Detect which cell encompasses the target text, then output its (x, y) center coordinate. 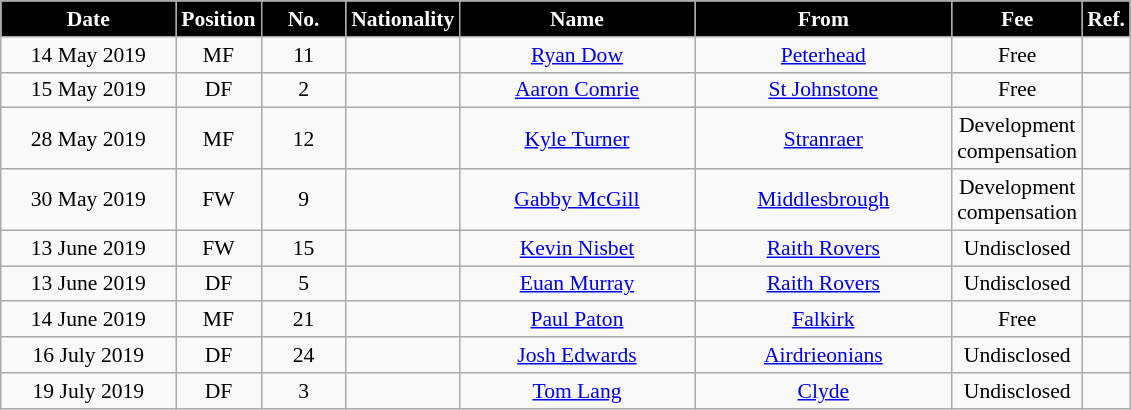
15 (304, 248)
19 July 2019 (88, 391)
Paul Paton (576, 320)
5 (304, 284)
14 May 2019 (88, 55)
Falkirk (824, 320)
9 (304, 200)
Tom Lang (576, 391)
3 (304, 391)
24 (304, 355)
From (824, 19)
Kevin Nisbet (576, 248)
Fee (1017, 19)
Ryan Dow (576, 55)
St Johnstone (824, 90)
2 (304, 90)
30 May 2019 (88, 200)
Stranraer (824, 138)
Ref. (1106, 19)
Kyle Turner (576, 138)
Nationality (402, 19)
Peterhead (824, 55)
Josh Edwards (576, 355)
Clyde (824, 391)
15 May 2019 (88, 90)
21 (304, 320)
Aaron Comrie (576, 90)
Date (88, 19)
16 July 2019 (88, 355)
14 June 2019 (88, 320)
Gabby McGill (576, 200)
Euan Murray (576, 284)
Middlesbrough (824, 200)
12 (304, 138)
No. (304, 19)
Position (218, 19)
Airdrieonians (824, 355)
28 May 2019 (88, 138)
11 (304, 55)
Name (576, 19)
